Locate the cell with the specified text and output its [x, y] center coordinate. 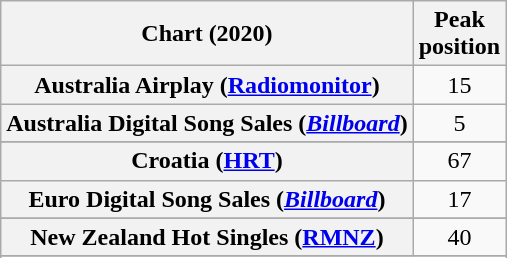
Australia Digital Song Sales (Billboard) [207, 123]
Croatia (HRT) [207, 161]
New Zealand Hot Singles (RMNZ) [207, 237]
5 [459, 123]
Chart (2020) [207, 34]
Euro Digital Song Sales (Billboard) [207, 199]
67 [459, 161]
15 [459, 85]
Peakposition [459, 34]
Australia Airplay (Radiomonitor) [207, 85]
40 [459, 237]
17 [459, 199]
